Determine the (x, y) coordinate at the center of the cell enclosing the given text.  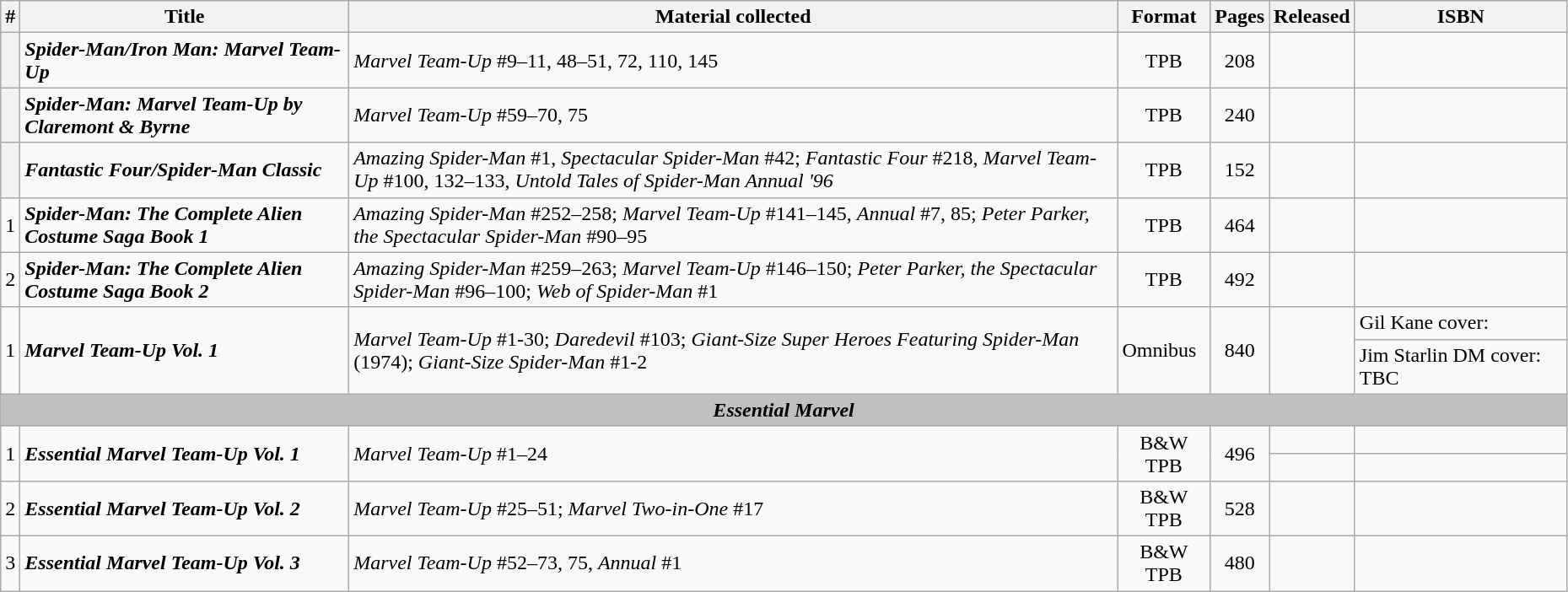
496 (1240, 454)
Essential Marvel (784, 410)
Marvel Team-Up #25–51; Marvel Two-in-One #17 (734, 508)
840 (1240, 351)
Jim Starlin DM cover: TBC (1461, 366)
ISBN (1461, 17)
Gil Kane cover: (1461, 323)
Marvel Team-Up #59–70, 75 (734, 115)
528 (1240, 508)
Amazing Spider-Man #1, Spectacular Spider-Man #42; Fantastic Four #218, Marvel Team-Up #100, 132–133, Untold Tales of Spider-Man Annual '96 (734, 170)
208 (1240, 61)
Marvel Team-Up Vol. 1 (185, 351)
Omnibus (1164, 351)
Spider-Man: The Complete Alien Costume Saga Book 1 (185, 224)
# (10, 17)
Released (1312, 17)
Pages (1240, 17)
Spider-Man: The Complete Alien Costume Saga Book 2 (185, 280)
Material collected (734, 17)
Format (1164, 17)
464 (1240, 224)
Amazing Spider-Man #252–258; Marvel Team-Up #141–145, Annual #7, 85; Peter Parker, the Spectacular Spider-Man #90–95 (734, 224)
152 (1240, 170)
Essential Marvel Team-Up Vol. 2 (185, 508)
492 (1240, 280)
Marvel Team-Up #1–24 (734, 454)
Title (185, 17)
Marvel Team-Up #1-30; Daredevil #103; Giant-Size Super Heroes Featuring Spider-Man (1974); Giant-Size Spider-Man #1-2 (734, 351)
3 (10, 563)
Essential Marvel Team-Up Vol. 3 (185, 563)
Essential Marvel Team-Up Vol. 1 (185, 454)
Amazing Spider-Man #259–263; Marvel Team-Up #146–150; Peter Parker, the Spectacular Spider-Man #96–100; Web of Spider-Man #1 (734, 280)
Fantastic Four/Spider-Man Classic (185, 170)
240 (1240, 115)
Marvel Team-Up #52–73, 75, Annual #1 (734, 563)
Spider-Man: Marvel Team-Up by Claremont & Byrne (185, 115)
Spider-Man/Iron Man: Marvel Team-Up (185, 61)
Marvel Team-Up #9–11, 48–51, 72, 110, 145 (734, 61)
480 (1240, 563)
